Locate the cell with the specified text and output its (x, y) center coordinate. 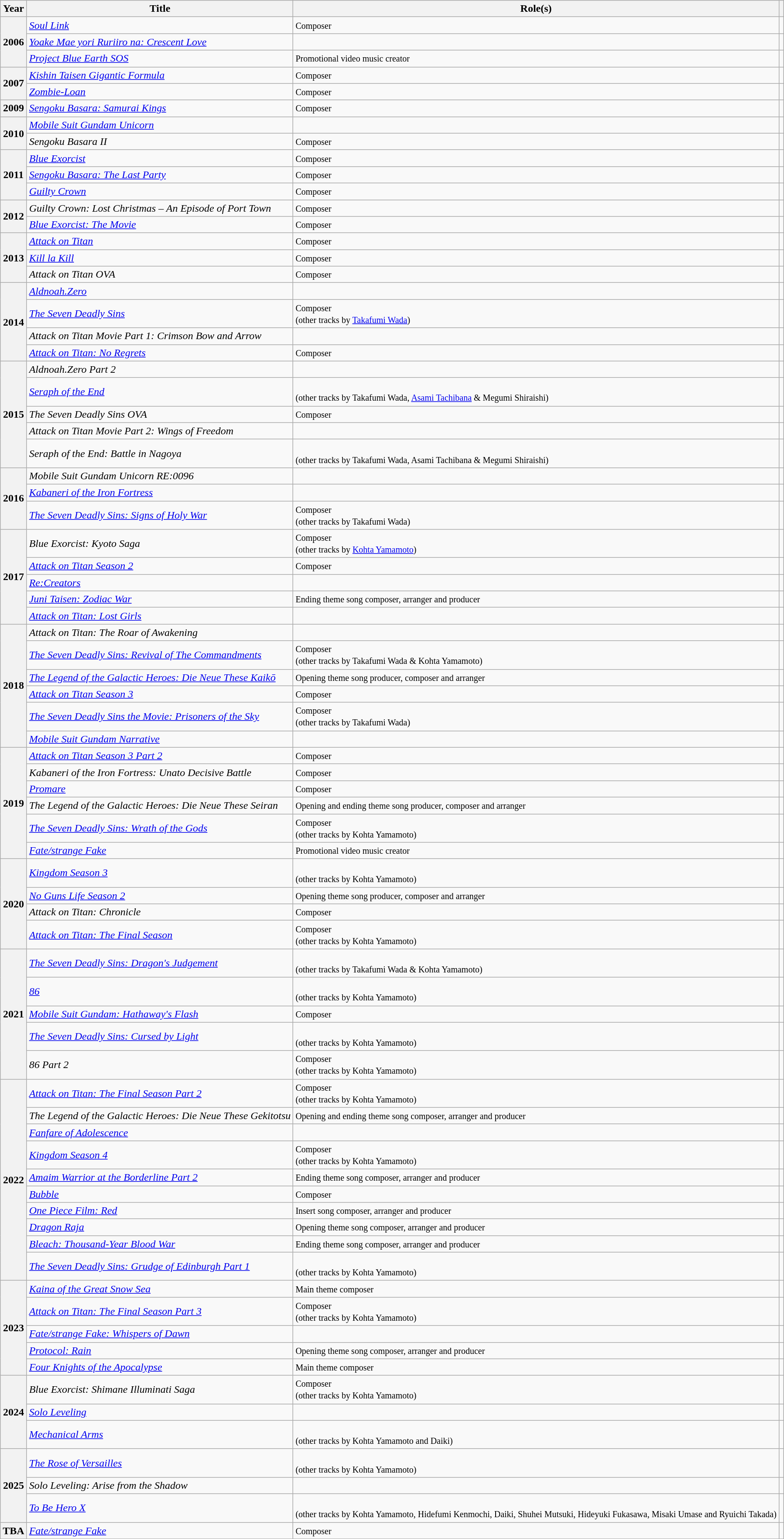
Opening and ending theme song producer, composer and arranger (536, 805)
The Seven Deadly Sins: Signs of Holy War (160, 515)
2007 (14, 83)
2010 (14, 133)
Kingdom Season 3 (160, 873)
The Seven Deadly Sins the Movie: Prisoners of the Sky (160, 717)
The Seven Deadly Sins: Revival of The Commandments (160, 655)
Attack on Titan: The Final Season (160, 935)
Kabaneri of the Iron Fortress: Unato Decisive Battle (160, 772)
2021 (14, 1014)
The Legend of the Galactic Heroes: Die Neue These Kaikō (160, 677)
Soul Link (160, 25)
Opening and ending theme song composer, arranger and producer (536, 1116)
Composer (other tracks by Takafumi Wada & Kohta Yamamoto) (536, 655)
Solo Leveling: Arise from the Shadow (160, 1485)
Mechanical Arms (160, 1434)
No Guns Life Season 2 (160, 896)
The Seven Deadly Sins: Dragon's Judgement (160, 963)
(other tracks by Kohta Yamamoto, Hidefumi Kenmochi, Daiki, Shuhei Mutsuki, Hideyuki Fukasawa, Misaki Umase and Ryuichi Takada) (536, 1508)
Kill la Kill (160, 258)
The Rose of Versailles (160, 1463)
Re:Creators (160, 583)
Attack on Titan Season 3 Part 2 (160, 756)
Juni Taisen: Zodiac War (160, 599)
Attack on Titan Movie Part 2: Wings of Freedom (160, 431)
2016 (14, 498)
Protocol: Rain (160, 1350)
Attack on Titan Movie Part 1: Crimson Bow and Arrow (160, 336)
Attack on Titan Season 3 (160, 694)
Blue Exorcist: The Movie (160, 225)
Amaim Warrior at the Borderline Part 2 (160, 1177)
(other tracks by Kohta Yamamoto and Daiki) (536, 1434)
The Seven Deadly Sins: Grudge of Edinburgh Part 1 (160, 1267)
Aldnoah.Zero (160, 291)
Role(s) (536, 9)
2023 (14, 1328)
Attack on Titan OVA (160, 275)
2015 (14, 414)
Fanfare of Adolescence (160, 1132)
Attack on Titan: Lost Girls (160, 616)
Title (160, 9)
The Seven Deadly Sins OVA (160, 414)
Attack on Titan: The Final Season Part 3 (160, 1311)
TBA (14, 1531)
Dragon Raja (160, 1227)
Year (14, 9)
Bleach: Thousand-Year Blood War (160, 1244)
Mobile Suit Gundam: Hathaway's Flash (160, 1014)
Attack on Titan: Chronicle (160, 912)
Attack on Titan: The Final Season Part 2 (160, 1093)
Mobile Suit Gundam Unicorn (160, 125)
Seraph of the End (160, 392)
Attack on Titan: No Regrets (160, 353)
2019 (14, 803)
2009 (14, 108)
2025 (14, 1485)
2020 (14, 904)
Sengoku Basara II (160, 141)
Aldnoah.Zero Part 2 (160, 369)
Insert song composer, arranger and producer (536, 1211)
Mobile Suit Gundam Narrative (160, 739)
2006 (14, 42)
Blue Exorcist (160, 158)
The Seven Deadly Sins: Cursed by Light (160, 1036)
Solo Leveling (160, 1412)
Zombie-Loan (160, 92)
Guilty Crown: Lost Christmas – An Episode of Port Town (160, 208)
2011 (14, 175)
The Legend of the Galactic Heroes: Die Neue These Gekitotsu (160, 1116)
The Seven Deadly Sins: Wrath of the Gods (160, 828)
2014 (14, 322)
The Seven Deadly Sins (160, 313)
2017 (14, 577)
Project Blue Earth SOS (160, 58)
Blue Exorcist: Shimane Illuminati Saga (160, 1390)
Fate/strange Fake: Whispers of Dawn (160, 1334)
Kishin Taisen Gigantic Formula (160, 75)
Kaina of the Great Snow Sea (160, 1289)
Promare (160, 789)
Seraph of the End: Battle in Nagoya (160, 453)
Composer(other tracks by Takafumi Wada) (536, 313)
86 Part 2 (160, 1065)
(other tracks by Takafumi Wada & Kohta Yamamoto) (536, 963)
Four Knights of the Apocalypse (160, 1367)
Attack on Titan (160, 241)
Kingdom Season 4 (160, 1155)
Bubble (160, 1194)
Kabaneri of the Iron Fortress (160, 492)
Attack on Titan: The Roar of Awakening (160, 632)
86 (160, 992)
Guilty Crown (160, 191)
One Piece Film: Red (160, 1211)
2022 (14, 1180)
Attack on Titan Season 2 (160, 566)
Yoake Mae yori Ruriiro na: Crescent Love (160, 42)
2024 (14, 1412)
2018 (14, 686)
Mobile Suit Gundam Unicorn RE:0096 (160, 476)
The Legend of the Galactic Heroes: Die Neue These Seiran (160, 805)
Sengoku Basara: The Last Party (160, 175)
Blue Exorcist: Kyoto Saga (160, 544)
2012 (14, 216)
Sengoku Basara: Samurai Kings (160, 108)
To Be Hero X (160, 1508)
2013 (14, 258)
